Capture the cell that displays the provided text and extract its (X, Y) central coordinate. 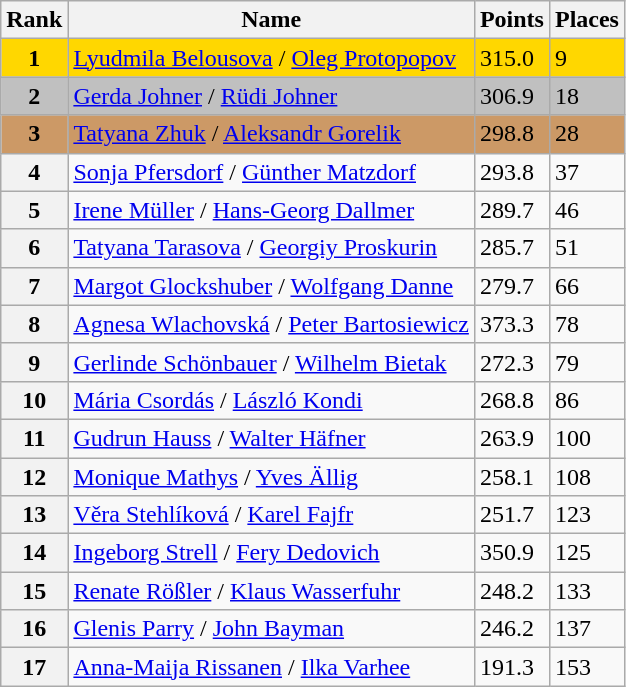
16 (34, 629)
28 (586, 134)
298.8 (512, 134)
2 (34, 96)
Sonja Pfersdorf / Günther Matzdorf (272, 172)
5 (34, 210)
153 (586, 667)
Agnesa Wlachovská / Peter Bartosiewicz (272, 324)
Anna-Maija Rissanen / Ilka Varhee (272, 667)
133 (586, 591)
86 (586, 400)
46 (586, 210)
3 (34, 134)
66 (586, 286)
Mária Csordás / László Kondi (272, 400)
191.3 (512, 667)
315.0 (512, 58)
Ingeborg Strell / Fery Dedovich (272, 553)
Renate Rößler / Klaus Wasserfuhr (272, 591)
Name (272, 20)
108 (586, 477)
10 (34, 400)
272.3 (512, 362)
Irene Müller / Hans-Georg Dallmer (272, 210)
Margot Glockshuber / Wolfgang Danne (272, 286)
7 (34, 286)
Points (512, 20)
125 (586, 553)
37 (586, 172)
Places (586, 20)
123 (586, 515)
248.2 (512, 591)
306.9 (512, 96)
12 (34, 477)
51 (586, 248)
251.7 (512, 515)
285.7 (512, 248)
268.8 (512, 400)
100 (586, 438)
Gerlinde Schönbauer / Wilhelm Bietak (272, 362)
Rank (34, 20)
350.9 (512, 553)
18 (586, 96)
Gerda Johner / Rüdi Johner (272, 96)
137 (586, 629)
279.7 (512, 286)
258.1 (512, 477)
Glenis Parry / John Bayman (272, 629)
246.2 (512, 629)
79 (586, 362)
293.8 (512, 172)
17 (34, 667)
Tatyana Zhuk / Aleksandr Gorelik (272, 134)
Tatyana Tarasova / Georgiy Proskurin (272, 248)
Monique Mathys / Yves Ällig (272, 477)
373.3 (512, 324)
13 (34, 515)
Věra Stehlíková / Karel Fajfr (272, 515)
78 (586, 324)
15 (34, 591)
1 (34, 58)
289.7 (512, 210)
263.9 (512, 438)
14 (34, 553)
Gudrun Hauss / Walter Häfner (272, 438)
Lyudmila Belousova / Oleg Protopopov (272, 58)
8 (34, 324)
6 (34, 248)
11 (34, 438)
4 (34, 172)
